Capture the cell that displays the provided text and extract its [x, y] central coordinate. 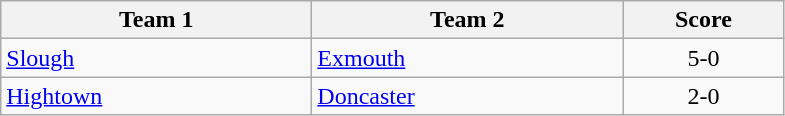
2-0 [704, 96]
Hightown [156, 96]
Exmouth [468, 58]
Slough [156, 58]
Doncaster [468, 96]
Score [704, 20]
Team 2 [468, 20]
Team 1 [156, 20]
5-0 [704, 58]
